Search for the cell housing the specified text and yield its (x, y) center coordinate. 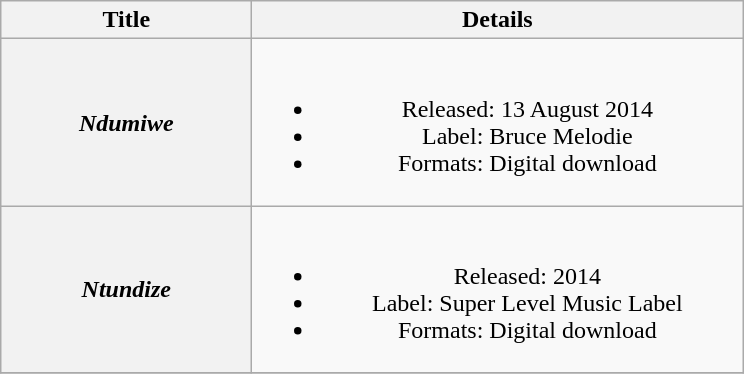
Title (126, 20)
Details (498, 20)
Ntundize (126, 290)
Released: 13 August 2014Label: Bruce MelodieFormats: Digital download (498, 122)
Released: 2014Label: Super Level Music LabelFormats: Digital download (498, 290)
Ndumiwe (126, 122)
